Scan for the cell matching the given text and deliver its [x, y] coordinate at center. 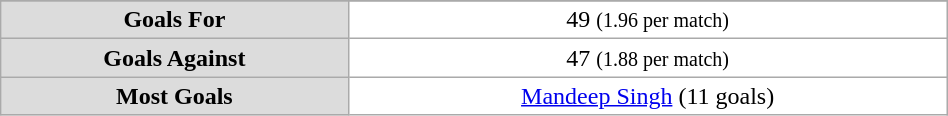
49 (1.96 per match) [648, 20]
47 (1.88 per match) [648, 58]
Most Goals [174, 96]
Goals Against [174, 58]
Goals For [174, 20]
Mandeep Singh (11 goals) [648, 96]
